Return (x, y) of the center of cell containing provided text 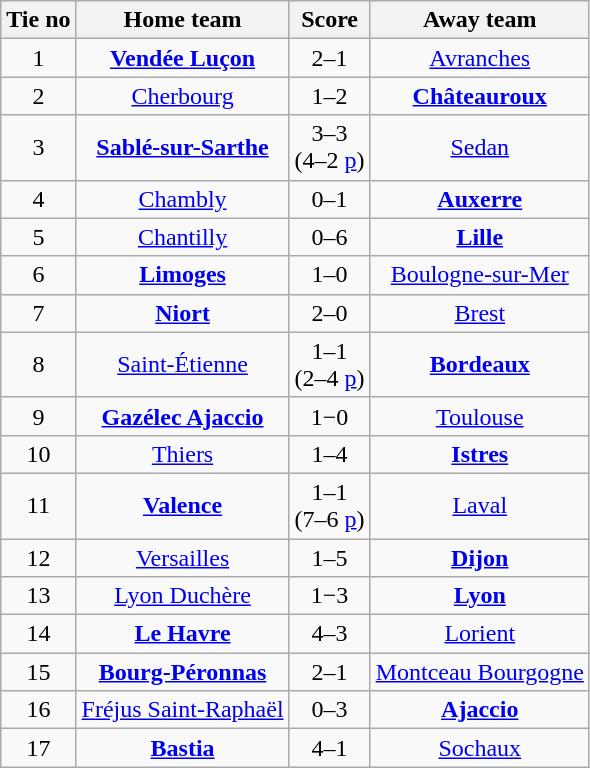
10 (38, 454)
13 (38, 596)
1–0 (330, 275)
17 (38, 748)
4 (38, 199)
Sedan (480, 148)
Montceau Bourgogne (480, 672)
Thiers (182, 454)
16 (38, 710)
Home team (182, 20)
1–1 (7–6 p) (330, 506)
Boulogne-sur-Mer (480, 275)
0–1 (330, 199)
Istres (480, 454)
Lorient (480, 634)
Châteauroux (480, 96)
Niort (182, 313)
Chambly (182, 199)
Bourg-Péronnas (182, 672)
8 (38, 364)
Toulouse (480, 416)
Bastia (182, 748)
Chantilly (182, 237)
Tie no (38, 20)
Away team (480, 20)
5 (38, 237)
14 (38, 634)
Lyon (480, 596)
1−0 (330, 416)
4–3 (330, 634)
Brest (480, 313)
Score (330, 20)
Auxerre (480, 199)
0–6 (330, 237)
12 (38, 557)
4–1 (330, 748)
1–2 (330, 96)
1–4 (330, 454)
Le Havre (182, 634)
Valence (182, 506)
Gazélec Ajaccio (182, 416)
Avranches (480, 58)
Vendée Luçon (182, 58)
Lille (480, 237)
1–1 (2–4 p) (330, 364)
Versailles (182, 557)
Fréjus Saint-Raphaël (182, 710)
3–3 (4–2 p) (330, 148)
1−3 (330, 596)
1 (38, 58)
Saint-Étienne (182, 364)
Sablé-sur-Sarthe (182, 148)
Ajaccio (480, 710)
Dijon (480, 557)
7 (38, 313)
3 (38, 148)
Laval (480, 506)
Sochaux (480, 748)
9 (38, 416)
Lyon Duchère (182, 596)
15 (38, 672)
6 (38, 275)
0–3 (330, 710)
1–5 (330, 557)
2–0 (330, 313)
Cherbourg (182, 96)
Limoges (182, 275)
Bordeaux (480, 364)
11 (38, 506)
2 (38, 96)
